Identify which cell holds the provided text, then report its (x, y) central coordinate. 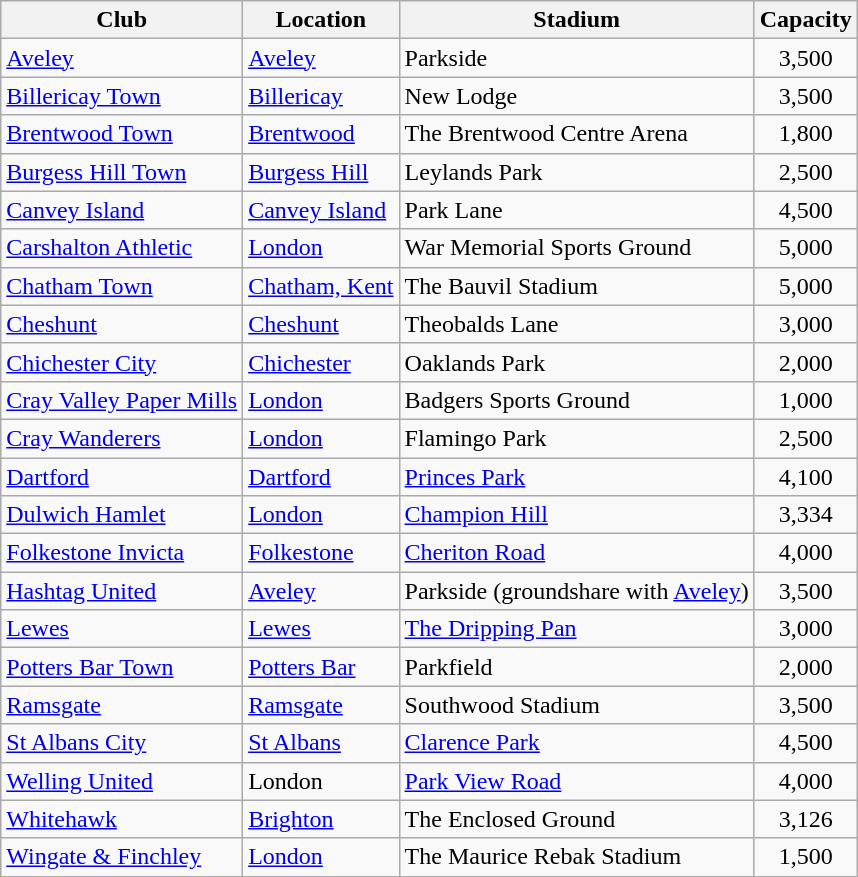
Cheriton Road (576, 553)
The Dripping Pan (576, 629)
4,100 (806, 477)
3,126 (806, 819)
Parkside (576, 58)
Cray Valley Paper Mills (122, 400)
Stadium (576, 20)
Brentwood Town (122, 134)
Dulwich Hamlet (122, 515)
St Albans (321, 743)
3,334 (806, 515)
Park View Road (576, 781)
Whitehawk (122, 819)
Club (122, 20)
Clarence Park (576, 743)
Billericay (321, 96)
1,000 (806, 400)
Hashtag United (122, 591)
Billericay Town (122, 96)
War Memorial Sports Ground (576, 248)
Welling United (122, 781)
St Albans City (122, 743)
Parkfield (576, 667)
Champion Hill (576, 515)
Cray Wanderers (122, 438)
Carshalton Athletic (122, 248)
Folkestone Invicta (122, 553)
Potters Bar (321, 667)
The Maurice Rebak Stadium (576, 857)
Brighton (321, 819)
The Bauvil Stadium (576, 286)
Folkestone (321, 553)
Chichester (321, 362)
Parkside (groundshare with Aveley) (576, 591)
1,500 (806, 857)
Brentwood (321, 134)
Burgess Hill (321, 172)
Southwood Stadium (576, 705)
Capacity (806, 20)
Burgess Hill Town (122, 172)
Chatham, Kent (321, 286)
Wingate & Finchley (122, 857)
Potters Bar Town (122, 667)
Leylands Park (576, 172)
Oaklands Park (576, 362)
New Lodge (576, 96)
Flamingo Park (576, 438)
1,800 (806, 134)
Location (321, 20)
Chichester City (122, 362)
Princes Park (576, 477)
The Enclosed Ground (576, 819)
Badgers Sports Ground (576, 400)
Theobalds Lane (576, 324)
Park Lane (576, 210)
Chatham Town (122, 286)
The Brentwood Centre Arena (576, 134)
